Extract the [x, y] coordinate from the center of the cell holding the provided text.  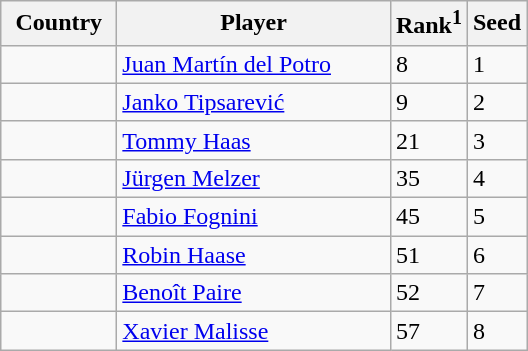
Tommy Haas [254, 140]
Robin Haase [254, 255]
2 [496, 102]
Xavier Malisse [254, 331]
5 [496, 217]
Juan Martín del Potro [254, 64]
Janko Tipsarević [254, 102]
Player [254, 24]
Jürgen Melzer [254, 178]
1 [496, 64]
Country [59, 24]
Seed [496, 24]
7 [496, 293]
3 [496, 140]
4 [496, 178]
Rank1 [428, 24]
45 [428, 217]
Benoît Paire [254, 293]
21 [428, 140]
57 [428, 331]
9 [428, 102]
52 [428, 293]
35 [428, 178]
Fabio Fognini [254, 217]
51 [428, 255]
6 [496, 255]
